Locate the cell with the specified text and output its [x, y] center coordinate. 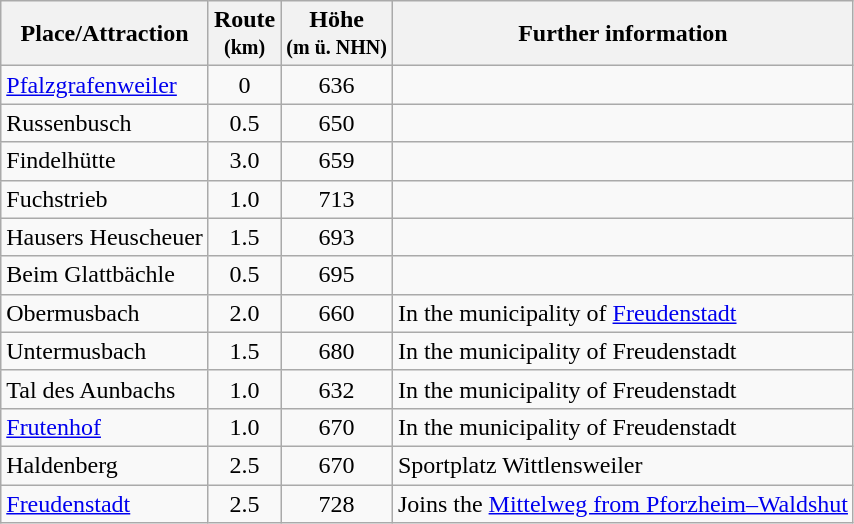
Findelhütte [105, 161]
Untermusbach [105, 351]
693 [337, 237]
Route(km) [244, 34]
650 [337, 123]
713 [337, 199]
Place/Attraction [105, 34]
0 [244, 85]
Joins the Mittelweg from Pforzheim–Waldshut [622, 503]
659 [337, 161]
Freudenstadt [105, 503]
Haldenberg [105, 465]
Further information [622, 34]
Obermusbach [105, 313]
Tal des Aunbachs [105, 389]
Fuchstrieb [105, 199]
2.0 [244, 313]
695 [337, 275]
Russenbusch [105, 123]
Hausers Heuscheuer [105, 237]
Frutenhof [105, 427]
Pfalzgrafenweiler [105, 85]
Sportplatz Wittlensweiler [622, 465]
3.0 [244, 161]
Beim Glattbächle [105, 275]
632 [337, 389]
728 [337, 503]
660 [337, 313]
680 [337, 351]
636 [337, 85]
Höhe(m ü. NHN) [337, 34]
